From the cell containing the given text, extract its center point as (x, y) coordinate. 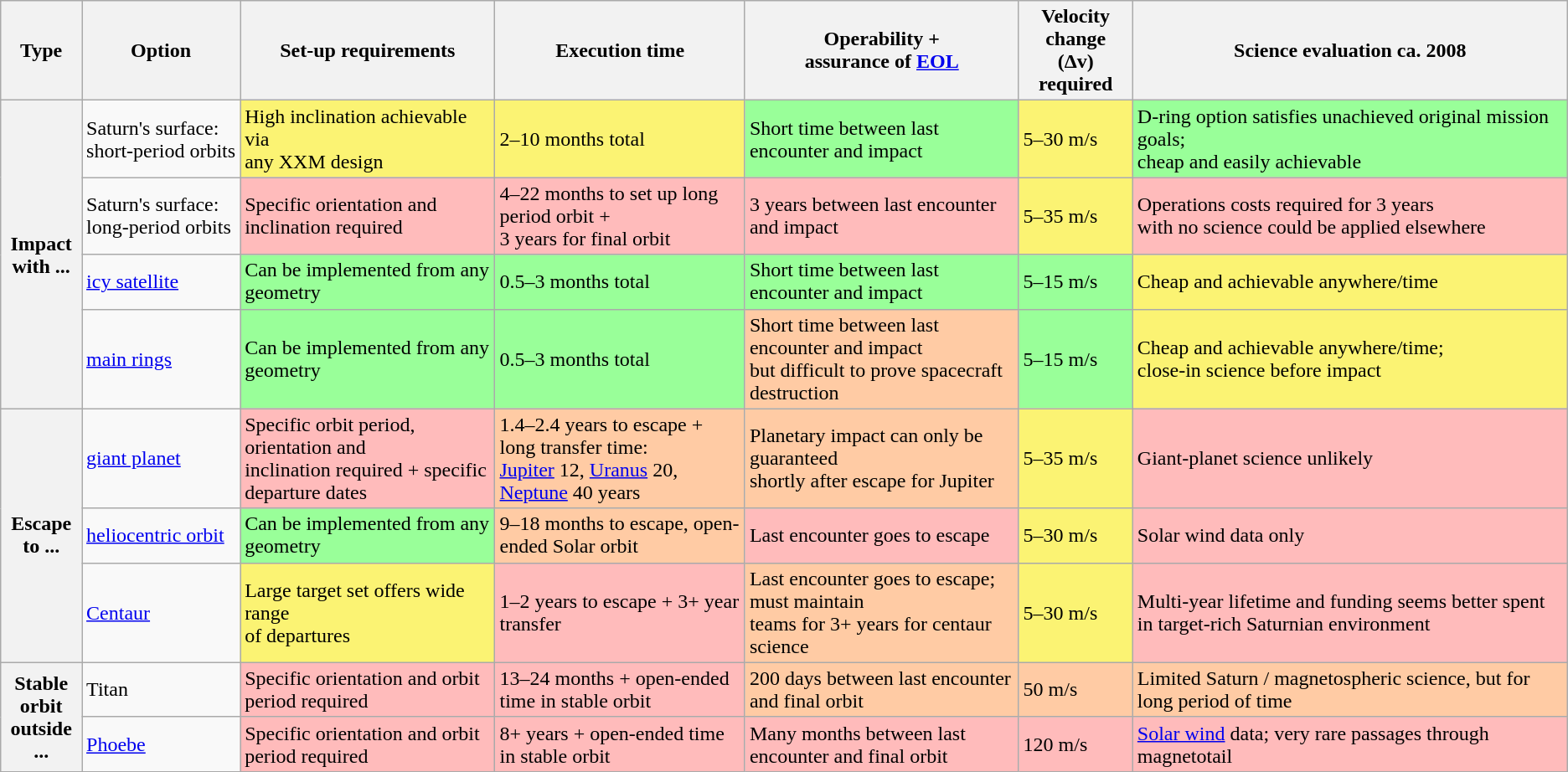
Saturn's surface:long-period orbits (161, 216)
Impactwith ... (42, 255)
Cheap and achievable anywhere/time;close-in science before impact (1350, 358)
icy satellite (161, 281)
Specific orbit period, orientation andinclination required + specific departure dates (368, 459)
Stableorbitoutside ... (42, 717)
Escapeto ... (42, 536)
Solar wind data; very rare passages through magnetotail (1350, 744)
Last encounter goes to escape (881, 536)
Many months between last encounter and final orbit (881, 744)
Cheap and achievable anywhere/time (1350, 281)
2–10 months total (620, 139)
13–24 months + open-ended time in stable orbit (620, 690)
Limited Saturn / magnetospheric science, but for long period of time (1350, 690)
Planetary impact can only be guaranteedshortly after escape for Jupiter (881, 459)
50 m/s (1075, 690)
Specific orientation and inclination required (368, 216)
main rings (161, 358)
Option (161, 50)
Titan (161, 690)
Giant-planet science unlikely (1350, 459)
Saturn's surface:short-period orbits (161, 139)
Type (42, 50)
8+ years + open-ended time in stable orbit (620, 744)
9–18 months to escape, open-ended Solar orbit (620, 536)
Solar wind data only (1350, 536)
D-ring option satisfies unachieved original mission goals;cheap and easily achievable (1350, 139)
giant planet (161, 459)
120 m/s (1075, 744)
High inclination achievable viaany XXM design (368, 139)
Phoebe (161, 744)
Multi-year lifetime and funding seems better spent in target-rich Saturnian environment (1350, 613)
Large target set offers wide rangeof departures (368, 613)
1.4–2.4 years to escape + long transfer time:Jupiter 12, Uranus 20, Neptune 40 years (620, 459)
Short time between last encounter and impactbut difficult to prove spacecraft destruction (881, 358)
Execution time (620, 50)
1–2 years to escape + 3+ year transfer (620, 613)
Centaur (161, 613)
Operability +assurance of EOL (881, 50)
4–22 months to set up long period orbit +3 years for final orbit (620, 216)
Operations costs required for 3 yearswith no science could be applied elsewhere (1350, 216)
Velocity change(Δv) required (1075, 50)
heliocentric orbit (161, 536)
Last encounter goes to escape; must maintainteams for 3+ years for centaur science (881, 613)
3 years between last encounter and impact (881, 216)
Science evaluation ca. 2008 (1350, 50)
Set-up requirements (368, 50)
200 days between last encounter and final orbit (881, 690)
